Search for the cell housing the specified text and yield its (x, y) center coordinate. 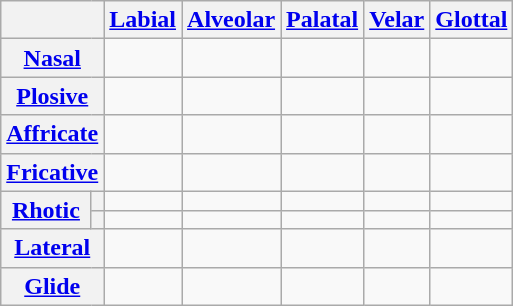
Alveolar (232, 20)
Affricate (52, 134)
Lateral (52, 248)
Glottal (472, 20)
Plosive (52, 96)
Rhotic (46, 210)
Nasal (52, 58)
Fricative (52, 172)
Glide (52, 286)
Velar (397, 20)
Labial (143, 20)
Palatal (322, 20)
